Determine the (x, y) coordinate at the center of the cell enclosing the given text.  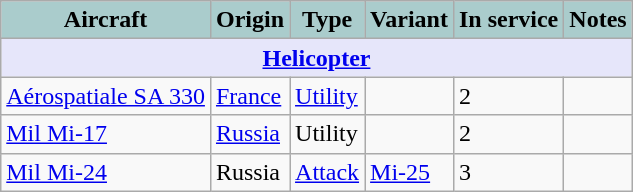
Notes (598, 20)
Origin (250, 20)
In service (508, 20)
3 (508, 172)
Type (328, 20)
Aircraft (106, 20)
Mi-25 (410, 172)
Mil Mi-24 (106, 172)
France (250, 96)
Mil Mi-17 (106, 134)
Aérospatiale SA 330 (106, 96)
Variant (410, 20)
Helicopter (316, 58)
Attack (328, 172)
